Provide the [x, y] coordinate of the cell's center where the given text is located.  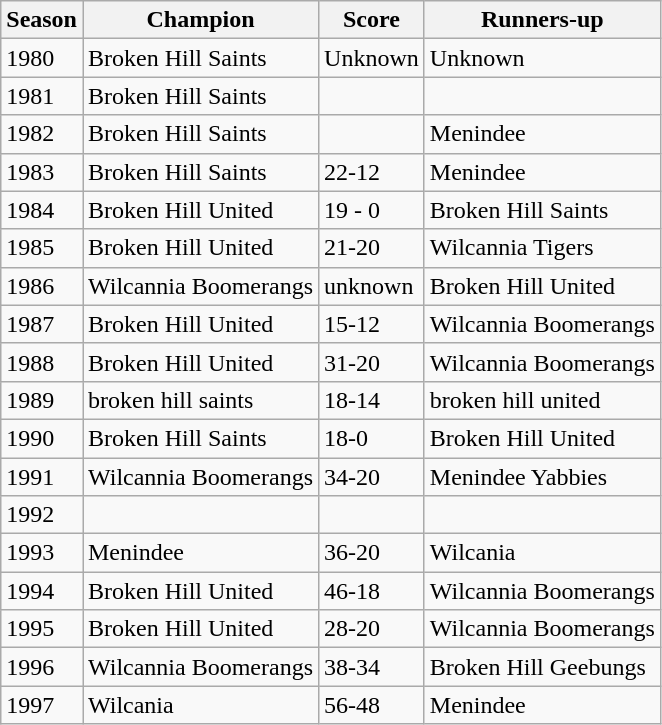
1992 [42, 515]
1986 [42, 286]
Champion [200, 20]
Broken Hill Geebungs [542, 667]
1997 [42, 705]
28-20 [372, 629]
1983 [42, 172]
1989 [42, 400]
Menindee Yabbies [542, 477]
broken hill united [542, 400]
18-0 [372, 438]
36-20 [372, 553]
1984 [42, 210]
46-18 [372, 591]
Season [42, 20]
1982 [42, 134]
21-20 [372, 248]
1980 [42, 58]
broken hill saints [200, 400]
Score [372, 20]
22-12 [372, 172]
1996 [42, 667]
38-34 [372, 667]
1981 [42, 96]
19 - 0 [372, 210]
Wilcannia Tigers [542, 248]
18-14 [372, 400]
56-48 [372, 705]
1991 [42, 477]
34-20 [372, 477]
1988 [42, 362]
1993 [42, 553]
1995 [42, 629]
Runners-up [542, 20]
15-12 [372, 324]
1987 [42, 324]
1994 [42, 591]
1985 [42, 248]
unknown [372, 286]
31-20 [372, 362]
1990 [42, 438]
